Return [x, y] of the center of cell containing provided text 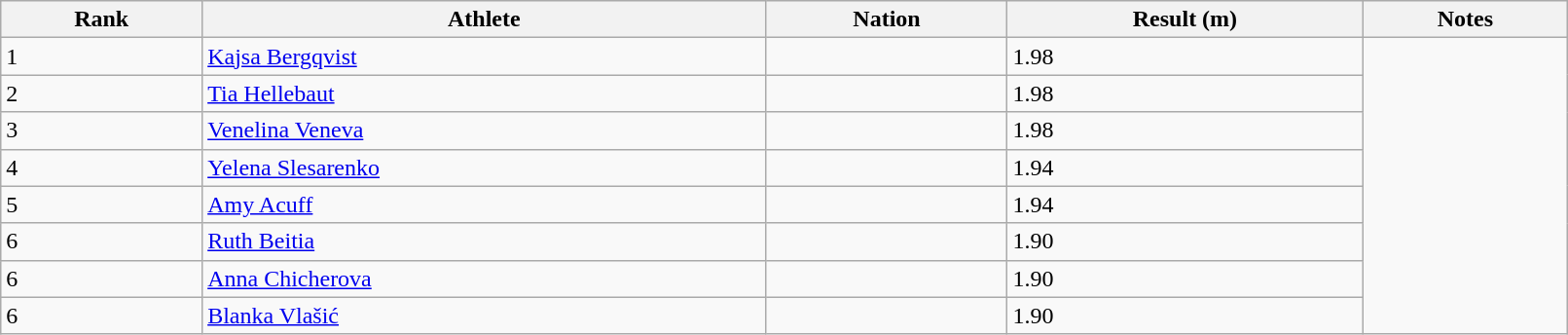
1 [101, 56]
Nation [887, 19]
5 [101, 205]
Yelena Slesarenko [485, 167]
Venelina Veneva [485, 130]
Ruth Beitia [485, 242]
Tia Hellebaut [485, 93]
4 [101, 167]
2 [101, 93]
Blanka Vlašić [485, 316]
Amy Acuff [485, 205]
Anna Chicherova [485, 279]
3 [101, 130]
Athlete [485, 19]
Result (m) [1185, 19]
Notes [1466, 19]
Rank [101, 19]
Kajsa Bergqvist [485, 56]
